Return the (X, Y) coordinate for the center point of the cell that contains the specified text.  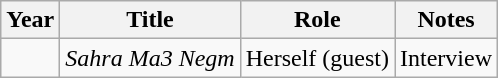
Notes (446, 20)
Title (150, 20)
Sahra Ma3 Negm (150, 58)
Herself (guest) (317, 58)
Role (317, 20)
Year (30, 20)
Interview (446, 58)
